Find where the given text appears and provide that cell's center as [x, y] coordinate. 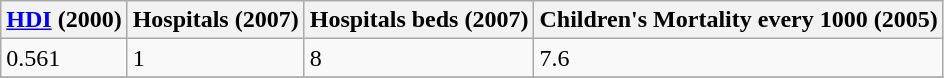
0.561 [64, 58]
Hospitals (2007) [216, 20]
Children's Mortality every 1000 (2005) [738, 20]
1 [216, 58]
7.6 [738, 58]
8 [419, 58]
HDI (2000) [64, 20]
Hospitals beds (2007) [419, 20]
